Return the [X, Y] coordinate for the center point of the cell that contains the specified text.  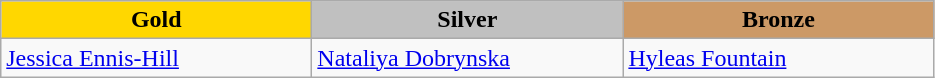
Hyleas Fountain [778, 58]
Jessica Ennis-Hill [156, 58]
Gold [156, 20]
Nataliya Dobrynska [468, 58]
Silver [468, 20]
Bronze [778, 20]
